Return the [X, Y] coordinate for the center point of the cell that contains the specified text.  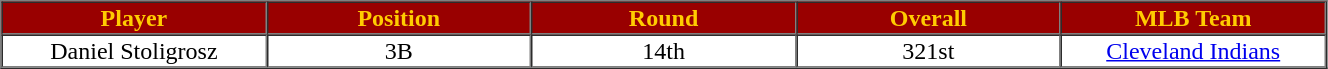
Round [664, 18]
321st [928, 50]
Position [398, 18]
Cleveland Indians [1194, 50]
14th [664, 50]
Daniel Stoligrosz [134, 50]
Overall [928, 18]
MLB Team [1194, 18]
Player [134, 18]
3B [398, 50]
